Output the (x, y) coordinate of the center of the cell containing the given text.  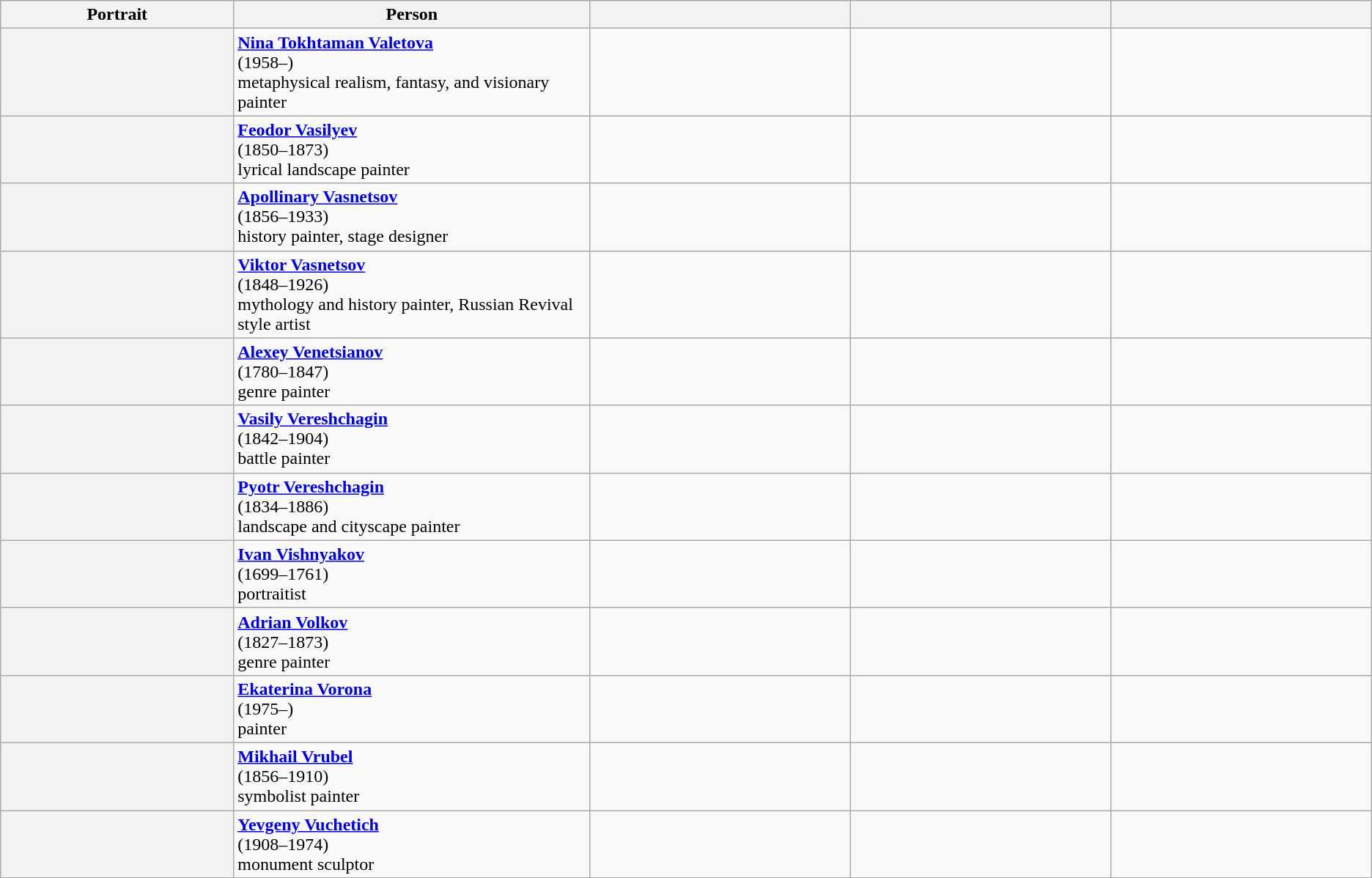
Vasily Vereshchagin (1842–1904) battle painter (412, 439)
Portrait (117, 15)
Ivan Vishnyakov (1699–1761) portraitist (412, 574)
Person (412, 15)
Feodor Vasilyev(1850–1873) lyrical landscape painter (412, 150)
Viktor Vasnetsov (1848–1926) mythology and history painter, Russian Revival style artist (412, 295)
Mikhail Vrubel (1856–1910) symbolist painter (412, 776)
Yevgeny Vuchetich(1908–1974)monument sculptor (412, 844)
Pyotr Vereshchagin(1834–1886)landscape and cityscape painter (412, 506)
Apollinary Vasnetsov (1856–1933) history painter, stage designer (412, 217)
Adrian Volkov (1827–1873)genre painter (412, 641)
Ekaterina Vorona (1975–) painter (412, 709)
Alexey Venetsianov (1780–1847)genre painter (412, 372)
Nina Tokhtaman Valetova(1958–) metaphysical realism, fantasy, and visionary painter (412, 72)
